Determine the (X, Y) coordinate at the center of the cell enclosing the given text.  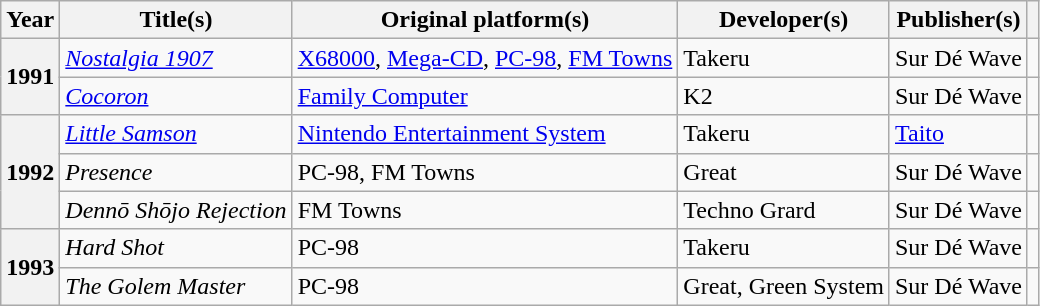
The Golem Master (176, 286)
X68000, Mega-CD, PC-98, FM Towns (485, 58)
1992 (30, 172)
Taito (958, 134)
PC-98, FM Towns (485, 172)
Nintendo Entertainment System (485, 134)
Original platform(s) (485, 20)
Title(s) (176, 20)
Little Samson (176, 134)
Year (30, 20)
1991 (30, 77)
Developer(s) (784, 20)
Publisher(s) (958, 20)
FM Towns (485, 210)
Dennō Shōjo Rejection (176, 210)
Hard Shot (176, 248)
Techno Grard (784, 210)
K2 (784, 96)
Great, Green System (784, 286)
Great (784, 172)
Nostalgia 1907 (176, 58)
1993 (30, 267)
Presence (176, 172)
Family Computer (485, 96)
Cocoron (176, 96)
